Find where the given text appears and provide that cell's center as (X, Y) coordinate. 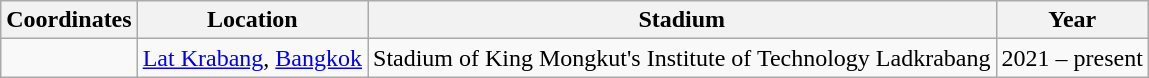
Year (1072, 20)
Location (252, 20)
Stadium of King Mongkut's Institute of Technology Ladkrabang (682, 58)
2021 – present (1072, 58)
Coordinates (69, 20)
Lat Krabang, Bangkok (252, 58)
Stadium (682, 20)
